Provide the (X, Y) coordinate of the cell's center where the given text is located.  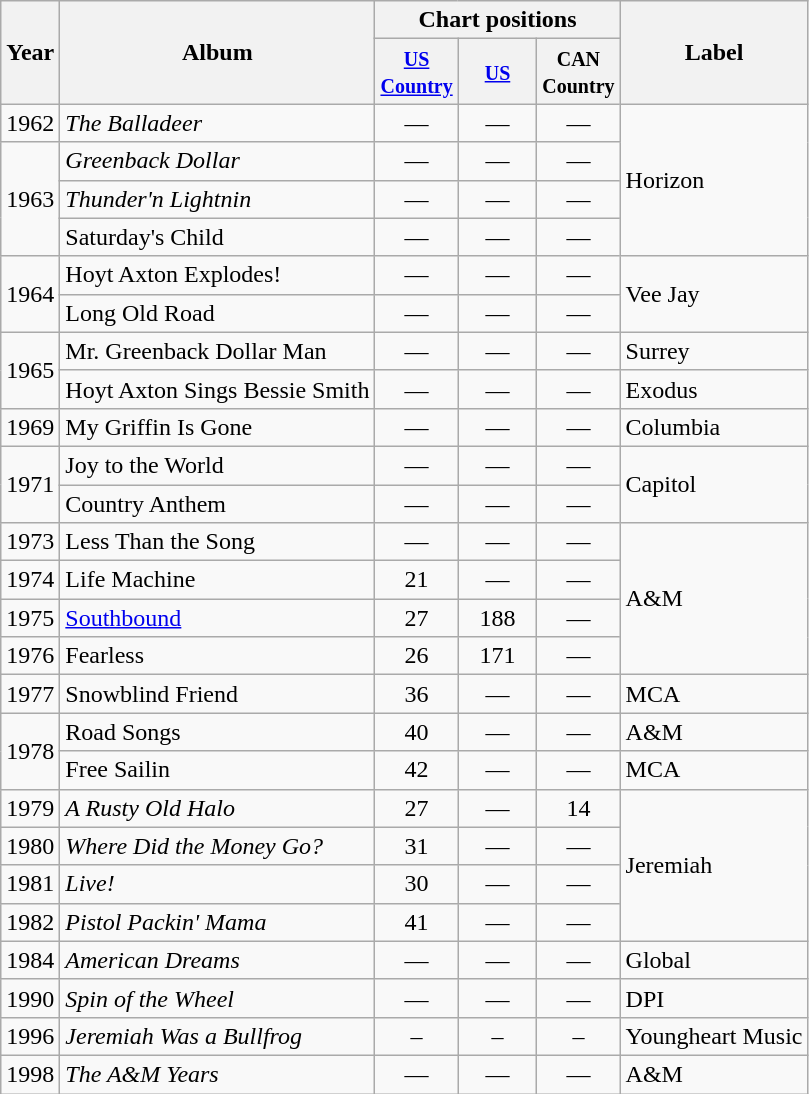
Youngheart Music (714, 1036)
1979 (30, 808)
Pistol Packin' Mama (218, 922)
1998 (30, 1074)
41 (416, 922)
Long Old Road (218, 313)
40 (416, 732)
Joy to the World (218, 465)
1981 (30, 884)
Hoyt Axton Sings Bessie Smith (218, 389)
26 (416, 656)
The A&M Years (218, 1074)
Less Than the Song (218, 542)
1976 (30, 656)
1996 (30, 1036)
1969 (30, 427)
Live! (218, 884)
21 (416, 580)
Exodus (714, 389)
Horizon (714, 180)
Mr. Greenback Dollar Man (218, 351)
1973 (30, 542)
Columbia (714, 427)
30 (416, 884)
1977 (30, 694)
My Griffin Is Gone (218, 427)
American Dreams (218, 960)
1978 (30, 751)
Global (714, 960)
Jeremiah Was a Bullfrog (218, 1036)
1982 (30, 922)
1971 (30, 484)
Capitol (714, 484)
Hoyt Axton Explodes! (218, 275)
Thunder'n Lightnin (218, 199)
1963 (30, 199)
Surrey (714, 351)
1974 (30, 580)
Southbound (218, 618)
1980 (30, 846)
Album (218, 52)
1965 (30, 370)
Vee Jay (714, 294)
Jeremiah (714, 865)
188 (498, 618)
31 (416, 846)
1962 (30, 123)
1964 (30, 294)
Country Anthem (218, 503)
Life Machine (218, 580)
CAN Country (578, 72)
Greenback Dollar (218, 161)
Snowblind Friend (218, 694)
Year (30, 52)
Road Songs (218, 732)
Label (714, 52)
The Balladeer (218, 123)
Chart positions (498, 20)
US Country (416, 72)
Free Sailin (218, 770)
DPI (714, 998)
171 (498, 656)
Fearless (218, 656)
42 (416, 770)
Where Did the Money Go? (218, 846)
1990 (30, 998)
A Rusty Old Halo (218, 808)
36 (416, 694)
US (498, 72)
1984 (30, 960)
Saturday's Child (218, 237)
Spin of the Wheel (218, 998)
14 (578, 808)
1975 (30, 618)
